Capture the cell that displays the provided text and extract its [X, Y] central coordinate. 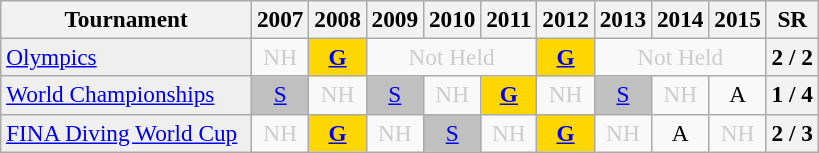
2015 [738, 19]
Olympics [126, 57]
2008 [338, 19]
2011 [509, 19]
2 / 3 [792, 133]
FINA Diving World Cup [126, 133]
Tournament [126, 19]
2 / 2 [792, 57]
1 / 4 [792, 95]
2013 [622, 19]
2010 [452, 19]
2012 [566, 19]
2009 [394, 19]
2007 [280, 19]
2014 [680, 19]
SR [792, 19]
World Championships [126, 95]
